Capture the cell that displays the provided text and extract its [x, y] central coordinate. 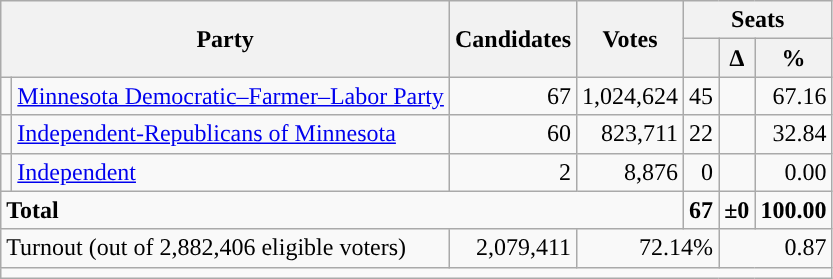
0.00 [794, 172]
60 [512, 134]
Minnesota Democratic–Farmer–Labor Party [231, 96]
72.14% [648, 248]
Independent-Republicans of Minnesota [231, 134]
0.87 [776, 248]
2,079,411 [512, 248]
Candidates [512, 39]
2 [512, 172]
45 [702, 96]
% [794, 58]
67.16 [794, 96]
823,711 [630, 134]
32.84 [794, 134]
Turnout (out of 2,882,406 eligible voters) [226, 248]
±0 [737, 210]
100.00 [794, 210]
Total [342, 210]
8,876 [630, 172]
Votes [630, 39]
Independent [231, 172]
0 [702, 172]
1,024,624 [630, 96]
22 [702, 134]
Party [226, 39]
Seats [758, 20]
∆ [737, 58]
